For the text-containing cell, return its midpoint in [x, y] coordinate format. 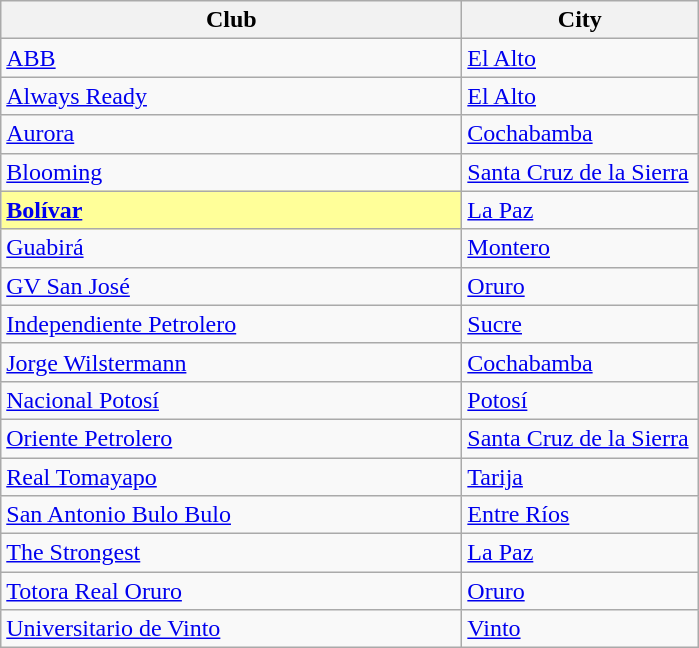
Entre Ríos [580, 515]
Tarija [580, 477]
Montero [580, 248]
Guabirá [232, 248]
Vinto [580, 629]
Aurora [232, 134]
Totora Real Oruro [232, 591]
Jorge Wilstermann [232, 362]
Blooming [232, 172]
Oriente Petrolero [232, 438]
Potosí [580, 400]
ABB [232, 58]
The Strongest [232, 553]
Sucre [580, 324]
Universitario de Vinto [232, 629]
Club [232, 20]
Nacional Potosí [232, 400]
San Antonio Bulo Bulo [232, 515]
GV San José [232, 286]
Always Ready [232, 96]
Bolívar [232, 210]
City [580, 20]
Independiente Petrolero [232, 324]
Real Tomayapo [232, 477]
